For the text-containing cell, return its midpoint in [x, y] coordinate format. 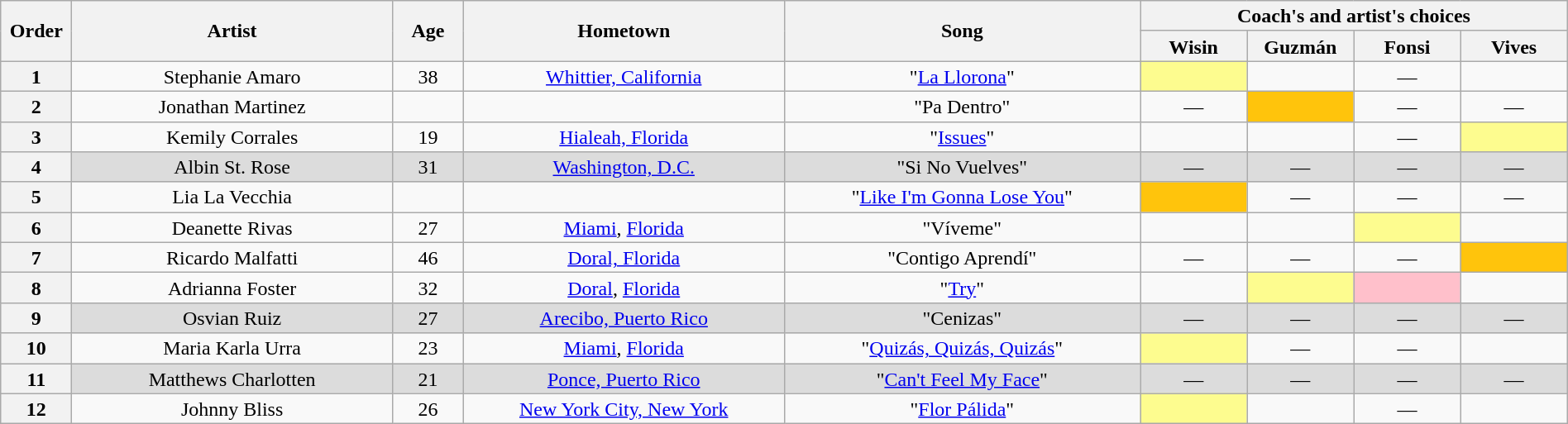
21 [428, 379]
23 [428, 349]
Guzmán [1300, 46]
"Try" [963, 288]
New York City, New York [624, 408]
"Quizás, Quizás, Quizás" [963, 349]
Song [963, 31]
"Like I'm Gonna Lose You" [963, 197]
10 [36, 349]
Albin St. Rose [232, 167]
"La Llorona" [963, 76]
26 [428, 408]
12 [36, 408]
46 [428, 258]
7 [36, 258]
Artist [232, 31]
Adrianna Foster [232, 288]
11 [36, 379]
Wisin [1194, 46]
Kemily Corrales [232, 137]
Whittier, California [624, 76]
31 [428, 167]
Johnny Bliss [232, 408]
Fonsi [1408, 46]
"Cenizas" [963, 317]
"Pa Dentro" [963, 106]
"Víveme" [963, 228]
Ricardo Malfatti [232, 258]
8 [36, 288]
"Si No Vuelves" [963, 167]
Stephanie Amaro [232, 76]
1 [36, 76]
Age [428, 31]
5 [36, 197]
Deanette Rivas [232, 228]
"Flor Pálida" [963, 408]
Osvian Ruiz [232, 317]
Vives [1513, 46]
6 [36, 228]
38 [428, 76]
Hialeah, Florida [624, 137]
4 [36, 167]
9 [36, 317]
Maria Karla Urra [232, 349]
Jonathan Martinez [232, 106]
3 [36, 137]
Matthews Charlotten [232, 379]
Coach's and artist's choices [1355, 17]
Lia La Vecchia [232, 197]
Ponce, Puerto Rico [624, 379]
Hometown [624, 31]
19 [428, 137]
"Issues" [963, 137]
Arecibo, Puerto Rico [624, 317]
32 [428, 288]
Washington, D.C. [624, 167]
2 [36, 106]
"Can't Feel My Face" [963, 379]
Order [36, 31]
"Contigo Aprendí" [963, 258]
